Identify which cell holds the provided text, then report its (X, Y) central coordinate. 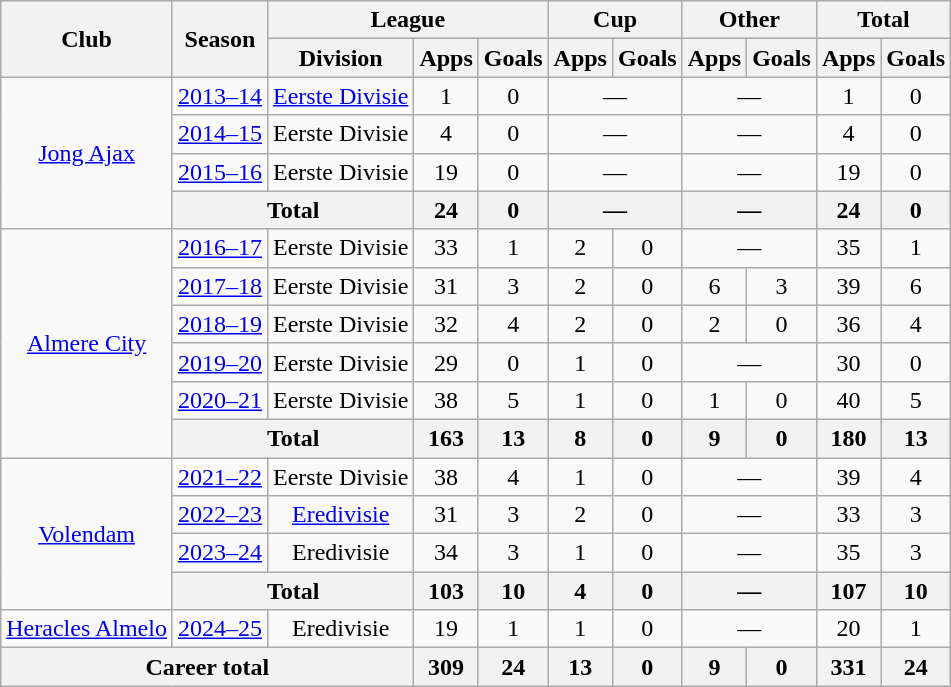
2018–19 (220, 324)
32 (446, 324)
34 (446, 553)
Jong Ajax (87, 153)
Almere City (87, 343)
2014–15 (220, 134)
2024–25 (220, 629)
Career total (208, 667)
2015–16 (220, 172)
163 (446, 438)
29 (446, 362)
Volendam (87, 534)
180 (848, 438)
2019–20 (220, 362)
2017–18 (220, 286)
309 (446, 667)
331 (848, 667)
Heracles Almelo (87, 629)
Club (87, 39)
30 (848, 362)
2020–21 (220, 400)
2021–22 (220, 477)
36 (848, 324)
Cup (615, 20)
Season (220, 39)
2016–17 (220, 248)
107 (848, 591)
2022–23 (220, 515)
League (408, 20)
20 (848, 629)
Division (340, 58)
103 (446, 591)
40 (848, 400)
2023–24 (220, 553)
2013–14 (220, 96)
Other (749, 20)
8 (580, 438)
